Extract the (X, Y) coordinate from the center of the cell holding the provided text.  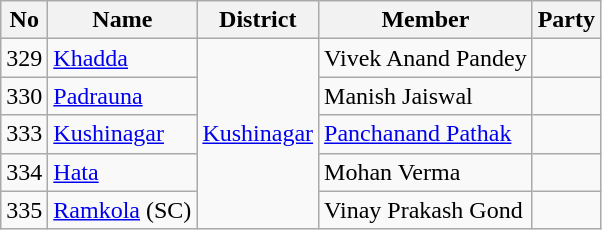
334 (24, 172)
District (258, 20)
Name (122, 20)
Member (426, 20)
Manish Jaiswal (426, 96)
No (24, 20)
Ramkola (SC) (122, 210)
333 (24, 134)
Mohan Verma (426, 172)
Vinay Prakash Gond (426, 210)
Panchanand Pathak (426, 134)
335 (24, 210)
Hata (122, 172)
Padrauna (122, 96)
Party (566, 20)
Khadda (122, 58)
330 (24, 96)
Vivek Anand Pandey (426, 58)
329 (24, 58)
